Extract the [x, y] coordinate from the center of the cell holding the provided text.  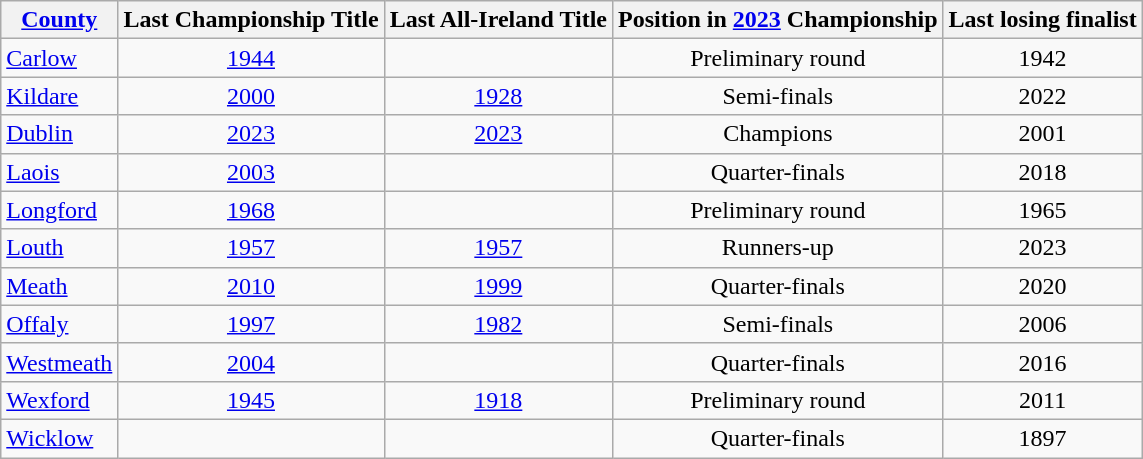
2003 [251, 172]
Longford [60, 210]
2000 [251, 96]
1999 [498, 286]
2010 [251, 286]
2018 [1042, 172]
1942 [1042, 58]
Wexford [60, 400]
2004 [251, 362]
Dublin [60, 134]
1982 [498, 324]
Last losing finalist [1042, 20]
Champions [778, 134]
Wicklow [60, 438]
1965 [1042, 210]
Offaly [60, 324]
1997 [251, 324]
2020 [1042, 286]
Kildare [60, 96]
Last All-Ireland Title [498, 20]
2006 [1042, 324]
County [60, 20]
Carlow [60, 58]
2011 [1042, 400]
1918 [498, 400]
2001 [1042, 134]
2016 [1042, 362]
1945 [251, 400]
Westmeath [60, 362]
2022 [1042, 96]
Meath [60, 286]
Runners-up [778, 248]
Last Championship Title [251, 20]
1928 [498, 96]
Louth [60, 248]
1944 [251, 58]
Laois [60, 172]
1897 [1042, 438]
Position in 2023 Championship [778, 20]
1968 [251, 210]
